Extract the [X, Y] coordinate from the center of the cell holding the provided text.  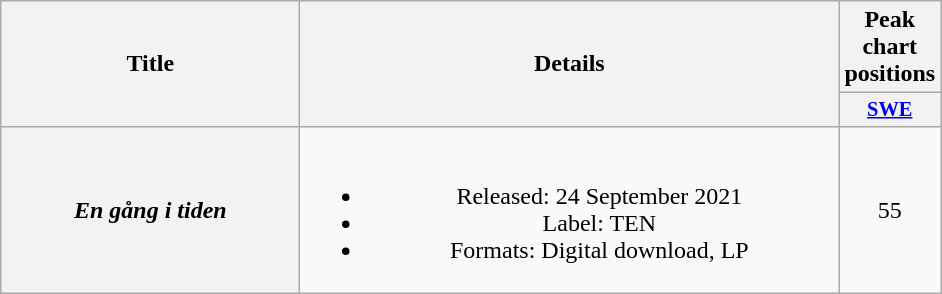
55 [890, 210]
En gång i tiden [150, 210]
SWE [890, 110]
Details [570, 64]
Peak chart positions [890, 47]
Released: 24 September 2021Label: TENFormats: Digital download, LP [570, 210]
Title [150, 64]
